For the text-containing cell, return its midpoint in (x, y) coordinate format. 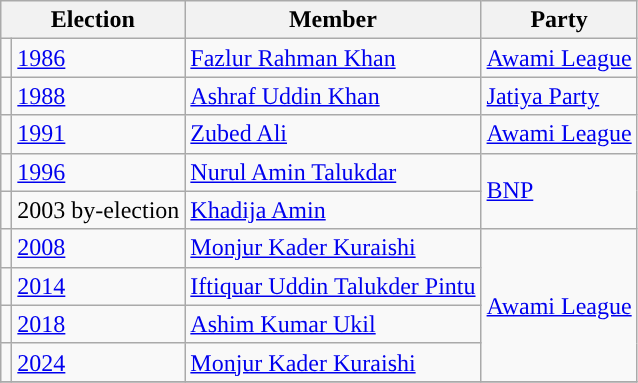
Ashim Kumar Ukil (333, 324)
Election (93, 20)
Ashraf Uddin Khan (333, 96)
Party (559, 20)
Fazlur Rahman Khan (333, 58)
2014 (98, 286)
2024 (98, 362)
1988 (98, 96)
Khadija Amin (333, 210)
Nurul Amin Talukdar (333, 172)
Iftiquar Uddin Talukder Pintu (333, 286)
BNP (559, 191)
Member (333, 20)
2003 by-election (98, 210)
1986 (98, 58)
Jatiya Party (559, 96)
1996 (98, 172)
Zubed Ali (333, 134)
2018 (98, 324)
1991 (98, 134)
2008 (98, 248)
